Return the [X, Y] coordinate for the center point of the cell that contains the specified text.  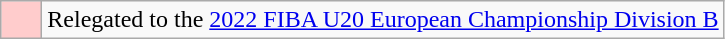
Relegated to the 2022 FIBA U20 European Championship Division B [383, 20]
